Return the [x, y] coordinate for the center point of the cell that contains the specified text.  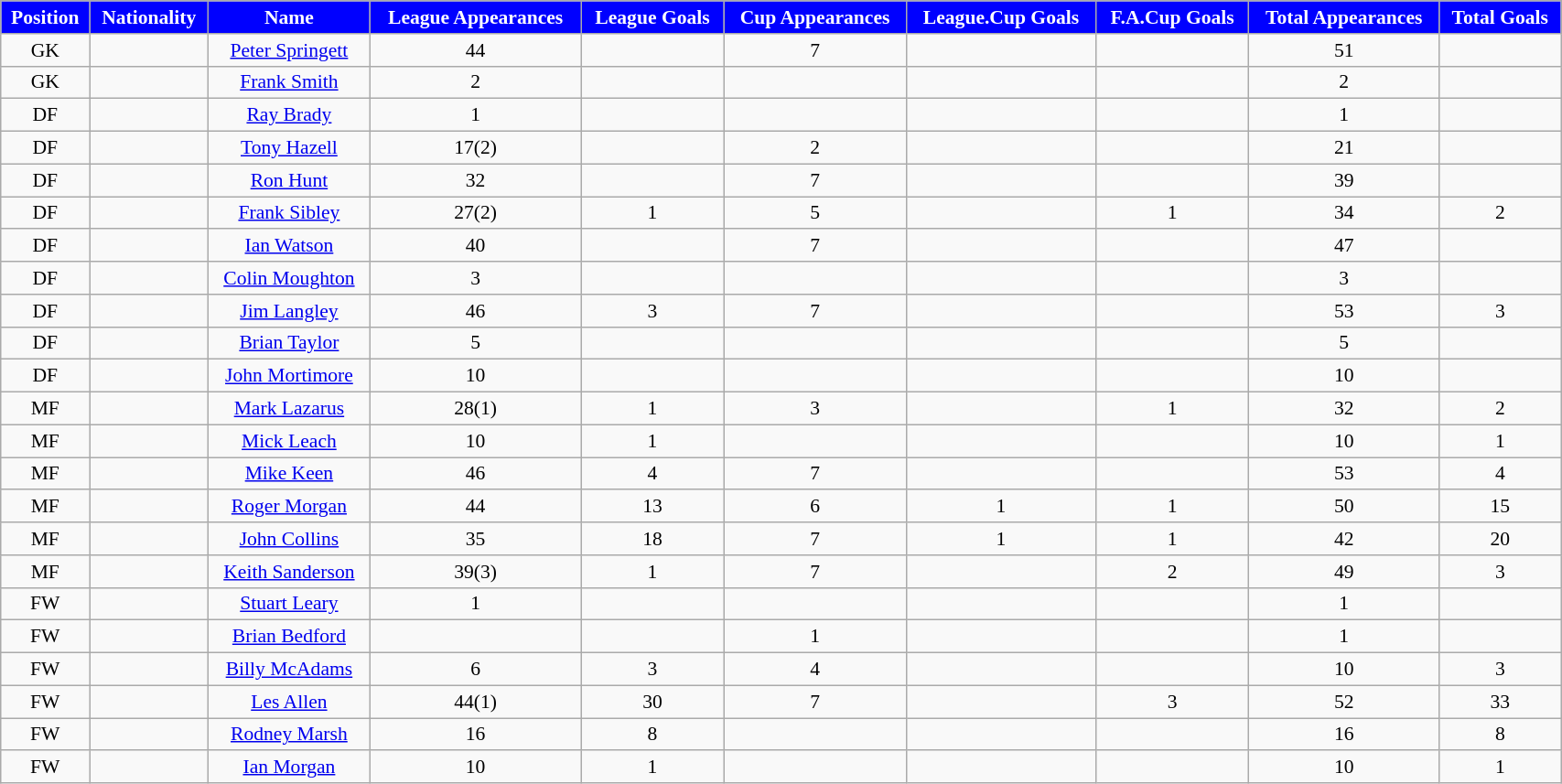
Mark Lazarus [289, 409]
50 [1344, 507]
35 [476, 539]
Billy McAdams [289, 670]
44(1) [476, 702]
47 [1344, 246]
13 [652, 507]
League Goals [652, 17]
Mike Keen [289, 474]
Total Goals [1501, 17]
Colin Moughton [289, 278]
20 [1501, 539]
Cup Appearances [815, 17]
33 [1501, 702]
Frank Sibley [289, 213]
Keith Sanderson [289, 572]
28(1) [476, 409]
Tony Hazell [289, 148]
15 [1501, 507]
League Appearances [476, 17]
30 [652, 702]
League.Cup Goals [1001, 17]
Total Appearances [1344, 17]
F.A.Cup Goals [1173, 17]
34 [1344, 213]
John Collins [289, 539]
Name [289, 17]
Ron Hunt [289, 180]
Peter Springett [289, 50]
Stuart Leary [289, 604]
Brian Taylor [289, 343]
Ian Watson [289, 246]
17(2) [476, 148]
Jim Langley [289, 311]
27(2) [476, 213]
Rodney Marsh [289, 735]
Les Allen [289, 702]
21 [1344, 148]
Frank Smith [289, 82]
Ray Brady [289, 115]
Position [46, 17]
39(3) [476, 572]
40 [476, 246]
Roger Morgan [289, 507]
18 [652, 539]
42 [1344, 539]
49 [1344, 572]
52 [1344, 702]
John Mortimore [289, 376]
Brian Bedford [289, 637]
51 [1344, 50]
39 [1344, 180]
Mick Leach [289, 441]
Nationality [149, 17]
Ian Morgan [289, 768]
